Output the [x, y] coordinate of the center of the cell containing the given text.  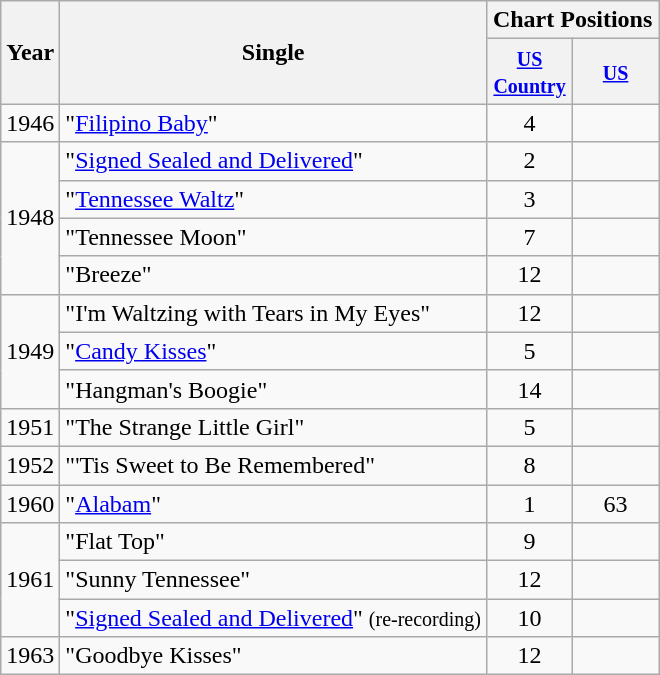
63 [616, 503]
"Sunny Tennessee" [274, 580]
1951 [30, 427]
"Filipino Baby" [274, 123]
14 [530, 389]
"Candy Kisses" [274, 351]
8 [530, 465]
US Country [530, 72]
1946 [30, 123]
2 [530, 161]
Single [274, 52]
US [616, 72]
"Tennessee Waltz" [274, 199]
Chart Positions [573, 20]
"Signed Sealed and Delivered" [274, 161]
1961 [30, 580]
10 [530, 618]
"'Tis Sweet to Be Remembered" [274, 465]
1949 [30, 351]
9 [530, 542]
1960 [30, 503]
"Alabam" [274, 503]
1948 [30, 218]
4 [530, 123]
"Tennessee Moon" [274, 237]
1 [530, 503]
"Hangman's Boogie" [274, 389]
"Flat Top" [274, 542]
1963 [30, 656]
3 [530, 199]
"Signed Sealed and Delivered" (re-recording) [274, 618]
"Breeze" [274, 275]
Year [30, 52]
"Goodbye Kisses" [274, 656]
"The Strange Little Girl" [274, 427]
1952 [30, 465]
"I'm Waltzing with Tears in My Eyes" [274, 313]
7 [530, 237]
